Search for the cell housing the specified text and yield its (X, Y) center coordinate. 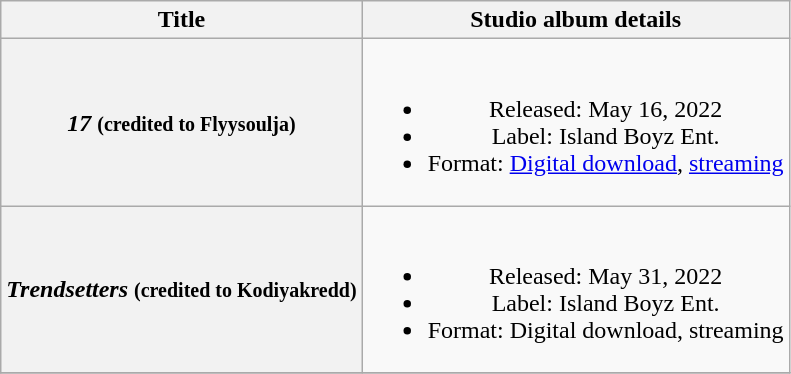
17 (credited to Flyysoulja) (182, 122)
Released: May 16, 2022Label: Island Boyz Ent.Format: Digital download, streaming (576, 122)
Title (182, 20)
Studio album details (576, 20)
Released: May 31, 2022Label: Island Boyz Ent.Format: Digital download, streaming (576, 290)
Trendsetters (credited to Kodiyakredd) (182, 290)
